From the cell containing the given text, extract its center point as [X, Y] coordinate. 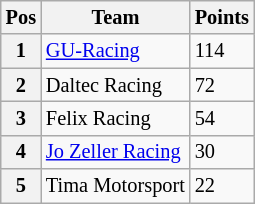
Jo Zeller Racing [116, 152]
GU-Racing [116, 51]
54 [222, 118]
3 [21, 118]
2 [21, 85]
30 [222, 152]
22 [222, 186]
5 [21, 186]
Felix Racing [116, 118]
Tima Motorsport [116, 186]
Pos [21, 17]
Daltec Racing [116, 85]
Points [222, 17]
72 [222, 85]
114 [222, 51]
1 [21, 51]
4 [21, 152]
Team [116, 17]
